Capture the cell that displays the provided text and extract its (X, Y) central coordinate. 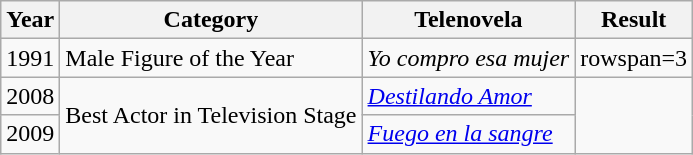
Destilando Amor (468, 96)
Fuego en la sangre (468, 134)
1991 (30, 58)
Category (211, 20)
Year (30, 20)
rowspan=3 (634, 58)
Yo compro esa mujer (468, 58)
Male Figure of the Year (211, 58)
Result (634, 20)
2008 (30, 96)
Telenovela (468, 20)
Best Actor in Television Stage (211, 115)
2009 (30, 134)
